Scan for the cell matching the given text and deliver its [X, Y] coordinate at center. 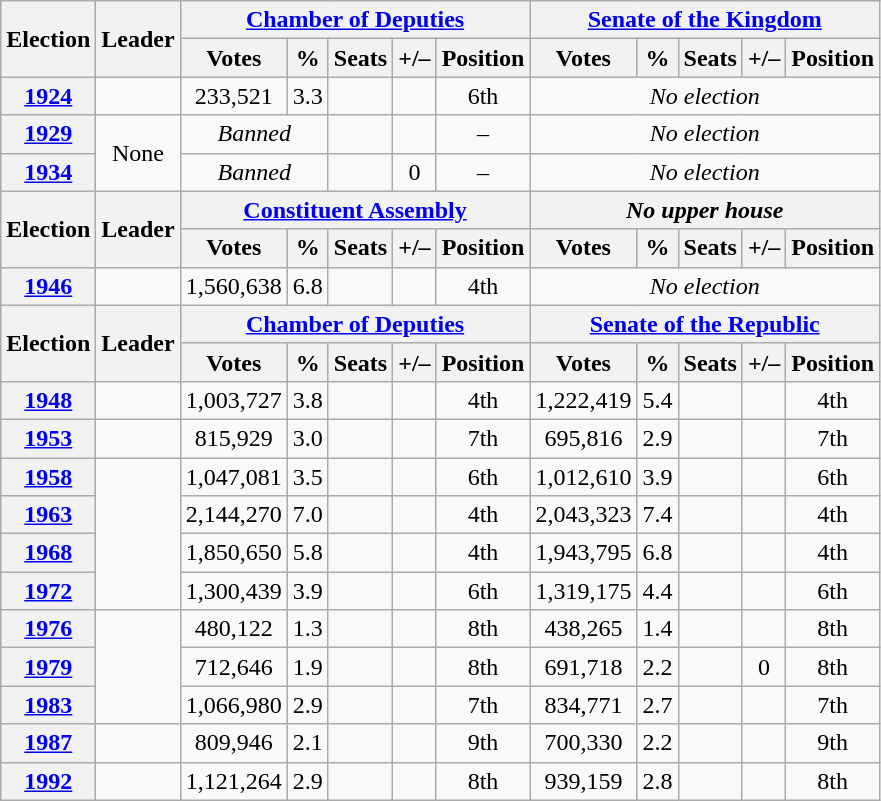
2.8 [658, 781]
1934 [48, 172]
1,012,610 [584, 477]
1946 [48, 286]
3.5 [308, 477]
1.4 [658, 629]
1948 [48, 400]
1983 [48, 705]
1,319,175 [584, 591]
809,946 [234, 743]
1987 [48, 743]
5.8 [308, 553]
1,560,638 [234, 286]
3.8 [308, 400]
Senate of the Republic [705, 324]
1929 [48, 134]
1972 [48, 591]
1963 [48, 515]
5.4 [658, 400]
700,330 [584, 743]
2,144,270 [234, 515]
1.9 [308, 667]
1,121,264 [234, 781]
1,222,419 [584, 400]
1,047,081 [234, 477]
4.4 [658, 591]
233,521 [234, 96]
1924 [48, 96]
834,771 [584, 705]
695,816 [584, 438]
7.0 [308, 515]
3.0 [308, 438]
3.3 [308, 96]
1958 [48, 477]
1,943,795 [584, 553]
1976 [48, 629]
2.1 [308, 743]
1953 [48, 438]
1968 [48, 553]
815,929 [234, 438]
1.3 [308, 629]
1,850,650 [234, 553]
438,265 [584, 629]
1,066,980 [234, 705]
2,043,323 [584, 515]
Senate of the Kingdom [705, 20]
712,646 [234, 667]
1992 [48, 781]
None [138, 153]
1979 [48, 667]
Constituent Assembly [355, 210]
7.4 [658, 515]
691,718 [584, 667]
939,159 [584, 781]
2.7 [658, 705]
480,122 [234, 629]
1,300,439 [234, 591]
1,003,727 [234, 400]
No upper house [705, 210]
